Return the [x, y] coordinate for the center point of the cell that contains the specified text.  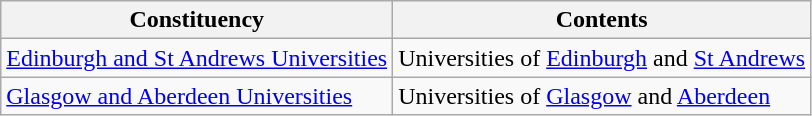
Glasgow and Aberdeen Universities [197, 96]
Constituency [197, 20]
Universities of Glasgow and Aberdeen [602, 96]
Contents [602, 20]
Edinburgh and St Andrews Universities [197, 58]
Universities of Edinburgh and St Andrews [602, 58]
